Locate the cell with the specified text and output its [x, y] center coordinate. 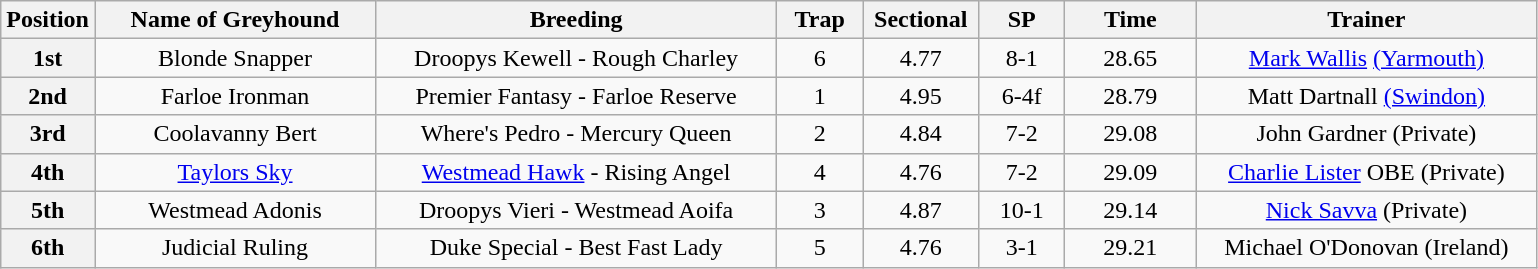
Judicial Ruling [234, 248]
Charlie Lister OBE (Private) [1366, 172]
8-1 [1022, 58]
Matt Dartnall (Swindon) [1366, 96]
29.21 [1130, 248]
2 [820, 134]
1 [820, 96]
Droopys Vieri - Westmead Aoifa [576, 210]
3rd [48, 134]
6-4f [1022, 96]
SP [1022, 20]
28.79 [1130, 96]
4th [48, 172]
5 [820, 248]
Duke Special - Best Fast Lady [576, 248]
John Gardner (Private) [1366, 134]
Nick Savva (Private) [1366, 210]
Westmead Adonis [234, 210]
5th [48, 210]
4.84 [921, 134]
Blonde Snapper [234, 58]
10-1 [1022, 210]
Time [1130, 20]
Taylors Sky [234, 172]
Mark Wallis (Yarmouth) [1366, 58]
29.08 [1130, 134]
28.65 [1130, 58]
4.77 [921, 58]
29.09 [1130, 172]
Premier Fantasy - Farloe Reserve [576, 96]
Farloe Ironman [234, 96]
4.95 [921, 96]
4 [820, 172]
Coolavanny Bert [234, 134]
Trainer [1366, 20]
29.14 [1130, 210]
3-1 [1022, 248]
Droopys Kewell - Rough Charley [576, 58]
Breeding [576, 20]
6 [820, 58]
6th [48, 248]
Westmead Hawk - Rising Angel [576, 172]
Name of Greyhound [234, 20]
4.87 [921, 210]
Michael O'Donovan (Ireland) [1366, 248]
Sectional [921, 20]
Where's Pedro - Mercury Queen [576, 134]
2nd [48, 96]
Trap [820, 20]
Position [48, 20]
1st [48, 58]
3 [820, 210]
